For the text-containing cell, return its midpoint in [X, Y] coordinate format. 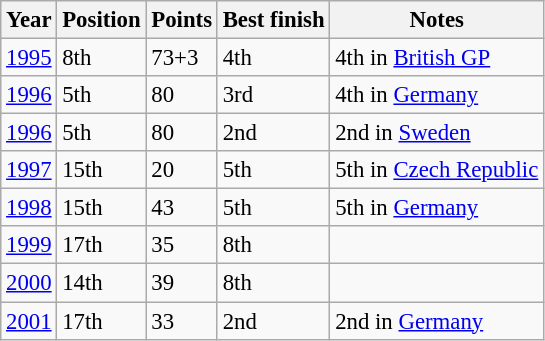
2000 [29, 283]
2nd in Sweden [437, 133]
Best finish [273, 20]
4th [273, 58]
Notes [437, 20]
39 [182, 283]
73+3 [182, 58]
43 [182, 208]
Year [29, 20]
20 [182, 170]
Points [182, 20]
14th [102, 283]
1997 [29, 170]
1999 [29, 245]
33 [182, 321]
Position [102, 20]
3rd [273, 95]
1995 [29, 58]
1998 [29, 208]
35 [182, 245]
5th in Czech Republic [437, 170]
2001 [29, 321]
4th in British GP [437, 58]
2nd in Germany [437, 321]
5th in Germany [437, 208]
4th in Germany [437, 95]
